Search for the cell housing the specified text and yield its [X, Y] center coordinate. 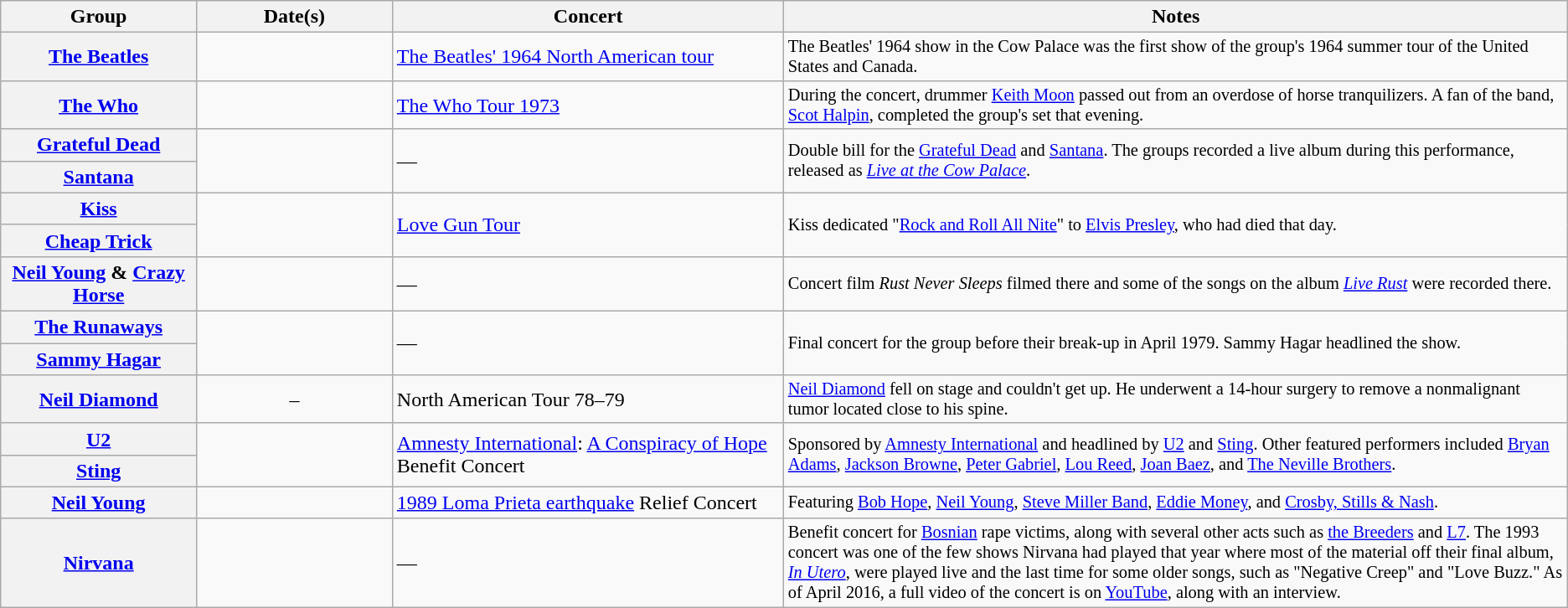
Group [99, 17]
Love Gun Tour [588, 224]
– [295, 399]
The Runaways [99, 327]
Neil Diamond [99, 399]
U2 [99, 439]
Cheap Trick [99, 240]
Neil Diamond fell on stage and couldn't get up. He underwent a 14-hour surgery to remove a nonmalignant tumor located close to his spine. [1176, 399]
Amnesty International: A Conspiracy of Hope Benefit Concert [588, 455]
Concert [588, 17]
The Who [99, 105]
Notes [1176, 17]
Concert film Rust Never Sleeps filmed there and some of the songs on the album Live Rust were recorded there. [1176, 283]
Santana [99, 177]
Neil Young & Crazy Horse [99, 283]
North American Tour 78–79 [588, 399]
Grateful Dead [99, 145]
Date(s) [295, 17]
The Who Tour 1973 [588, 105]
The Beatles [99, 57]
The Beatles' 1964 North American tour [588, 57]
The Beatles' 1964 show in the Cow Palace was the first show of the group's 1964 summer tour of the United States and Canada. [1176, 57]
Neil Young [99, 502]
Featuring Bob Hope, Neil Young, Steve Miller Band, Eddie Money, and Crosby, Stills & Nash. [1176, 502]
Sting [99, 471]
Double bill for the Grateful Dead and Santana. The groups recorded a live album during this performance, released as Live at the Cow Palace. [1176, 161]
Nirvana [99, 563]
1989 Loma Prieta earthquake Relief Concert [588, 502]
Kiss dedicated "Rock and Roll All Nite" to Elvis Presley, who had died that day. [1176, 224]
Sammy Hagar [99, 359]
Kiss [99, 209]
Final concert for the group before their break-up in April 1979. Sammy Hagar headlined the show. [1176, 343]
